Extract the [X, Y] coordinate from the center of the cell holding the provided text.  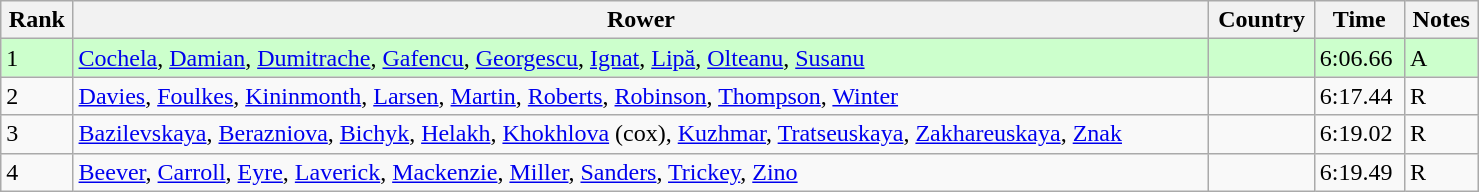
6:17.44 [1359, 96]
6:19.49 [1359, 172]
3 [37, 134]
Bazilevskaya, Berazniova, Bichyk, Helakh, Khokhlova (cox), Kuzhmar, Tratseuskaya, Zakhareuskaya, Znak [641, 134]
Davies, Foulkes, Kininmonth, Larsen, Martin, Roberts, Robinson, Thompson, Winter [641, 96]
Beever, Carroll, Eyre, Laverick, Mackenzie, Miller, Sanders, Trickey, Zino [641, 172]
Time [1359, 20]
2 [37, 96]
Notes [1441, 20]
4 [37, 172]
Cochela, Damian, Dumitrache, Gafencu, Georgescu, Ignat, Lipă, Olteanu, Susanu [641, 58]
6:19.02 [1359, 134]
1 [37, 58]
Country [1262, 20]
Rank [37, 20]
A [1441, 58]
Rower [641, 20]
6:06.66 [1359, 58]
